Detect which cell encompasses the target text, then output its [X, Y] center coordinate. 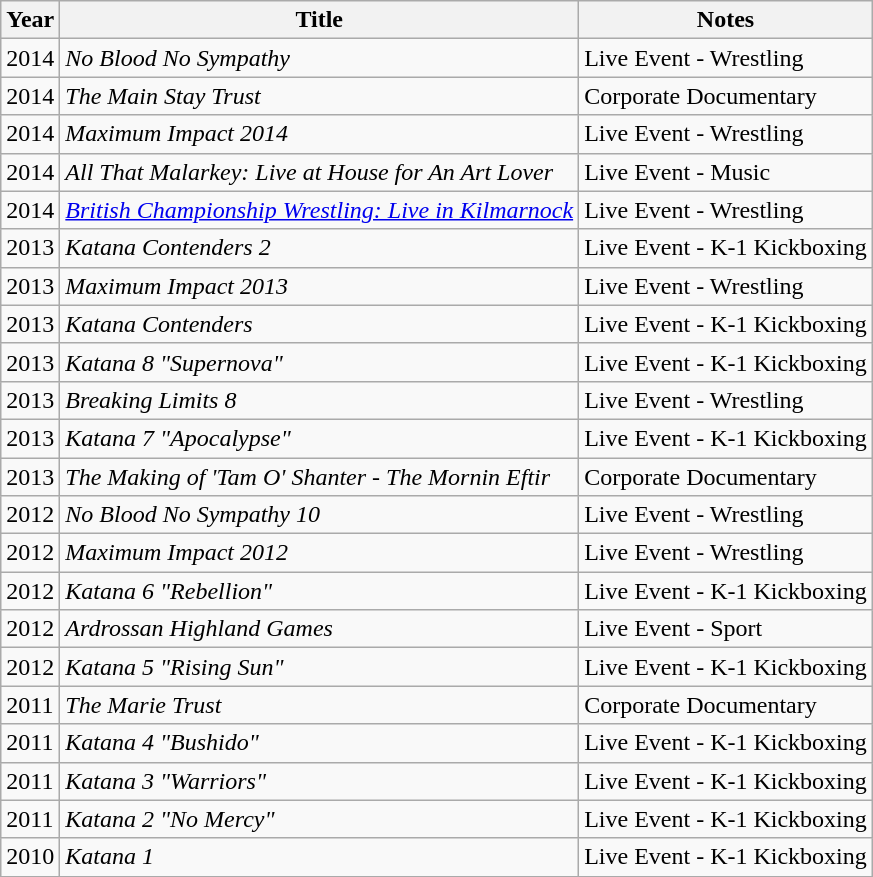
Katana 6 "Rebellion" [320, 591]
Breaking Limits 8 [320, 400]
The Main Stay Trust [320, 96]
Katana Contenders 2 [320, 248]
Katana 8 "Supernova" [320, 362]
British Championship Wrestling: Live in Kilmarnock [320, 210]
Year [30, 20]
Katana Contenders [320, 324]
Katana 4 "Bushido" [320, 743]
Katana 7 "Apocalypse" [320, 438]
Katana 3 "Warriors" [320, 781]
No Blood No Sympathy [320, 58]
Live Event - Music [726, 172]
Live Event - Sport [726, 629]
The Making of 'Tam O' Shanter - The Mornin Eftir [320, 477]
Katana 2 "No Mercy" [320, 819]
Maximum Impact 2012 [320, 553]
Katana 5 "Rising Sun" [320, 667]
Ardrossan Highland Games [320, 629]
Notes [726, 20]
Maximum Impact 2014 [320, 134]
Maximum Impact 2013 [320, 286]
No Blood No Sympathy 10 [320, 515]
The Marie Trust [320, 705]
All That Malarkey: Live at House for An Art Lover [320, 172]
Title [320, 20]
2010 [30, 857]
Katana 1 [320, 857]
